Locate the cell with the specified text and output its (x, y) center coordinate. 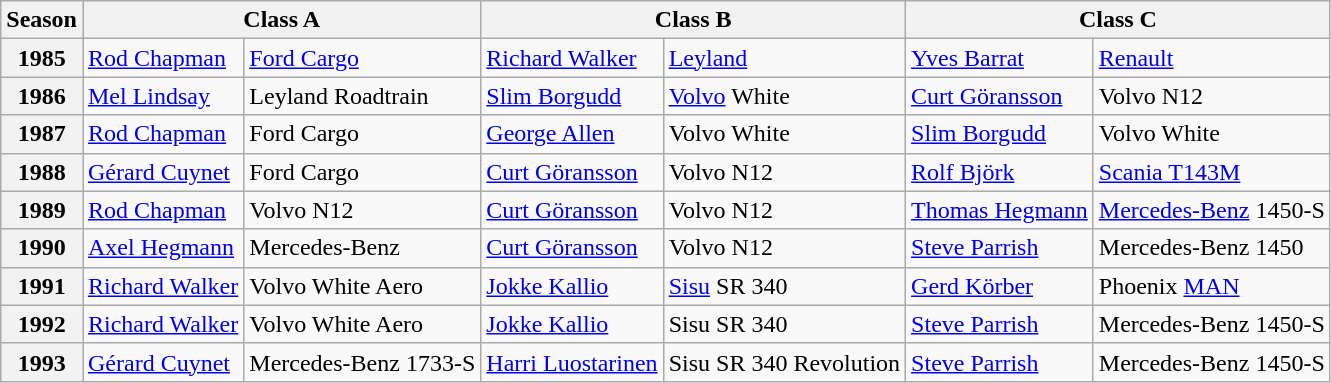
1990 (42, 248)
Renault (1212, 58)
Scania T143M (1212, 172)
1992 (42, 324)
1993 (42, 362)
1985 (42, 58)
Yves Barrat (1000, 58)
Harri Luostarinen (572, 362)
1986 (42, 96)
Season (42, 20)
Gerd Körber (1000, 286)
Mercedes-Benz 1450 (1212, 248)
Mel Lindsay (162, 96)
Class A (281, 20)
Rolf Björk (1000, 172)
1991 (42, 286)
Class C (1118, 20)
Leyland Roadtrain (362, 96)
Sisu SR 340 Revolution (784, 362)
1987 (42, 134)
Thomas Hegmann (1000, 210)
George Allen (572, 134)
Mercedes-Benz 1733-S (362, 362)
Leyland (784, 58)
Axel Hegmann (162, 248)
1989 (42, 210)
Mercedes-Benz (362, 248)
Class B (694, 20)
Phoenix MAN (1212, 286)
1988 (42, 172)
